Output the (x, y) coordinate of the center of the cell containing the given text.  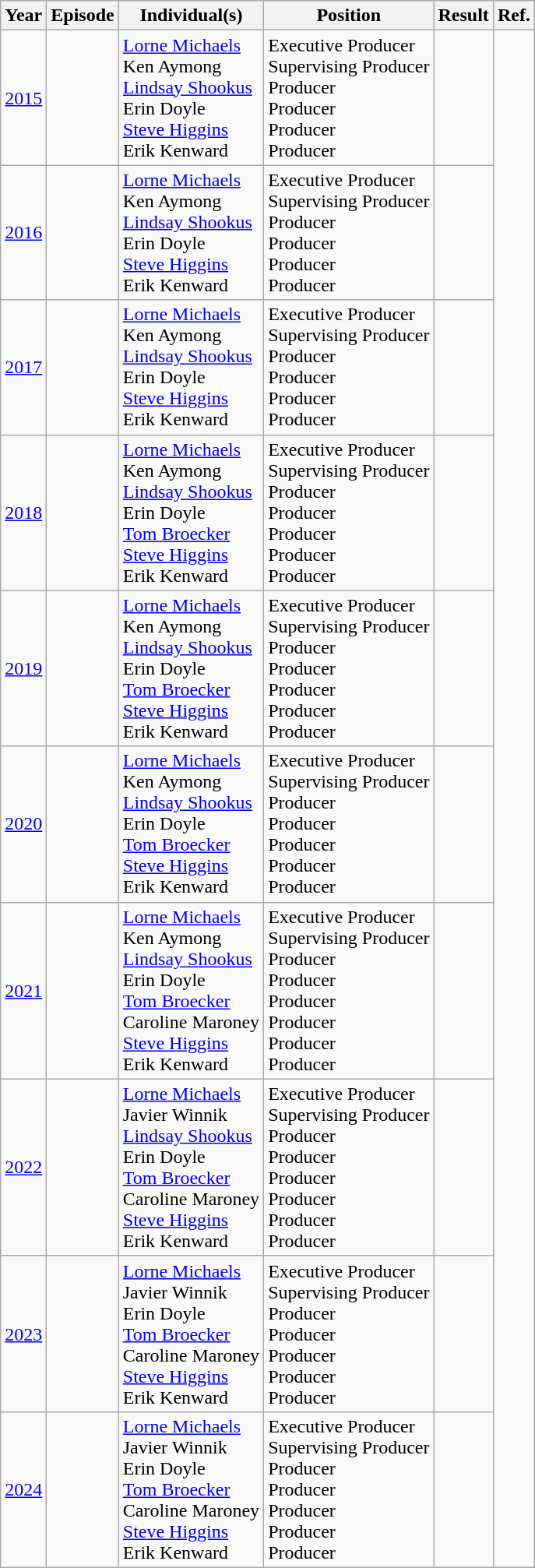
Lorne Michaels Javier Winnik Lindsay Shookus Erin Doyle Tom Broecker Caroline Maroney Steve Higgins Erik Kenward (191, 1167)
2018 (23, 513)
2024 (23, 1489)
Ref. (514, 16)
Year (23, 16)
2019 (23, 668)
Result (463, 16)
2022 (23, 1167)
2016 (23, 232)
2015 (23, 98)
Episode (83, 16)
Position (349, 16)
2017 (23, 368)
Individual(s) (191, 16)
2021 (23, 991)
2023 (23, 1334)
2020 (23, 824)
Lorne Michaels Ken Aymong Lindsay Shookus Erin Doyle Tom Broecker Caroline Maroney Steve Higgins Erik Kenward (191, 991)
